Identify which cell holds the provided text, then report its [X, Y] central coordinate. 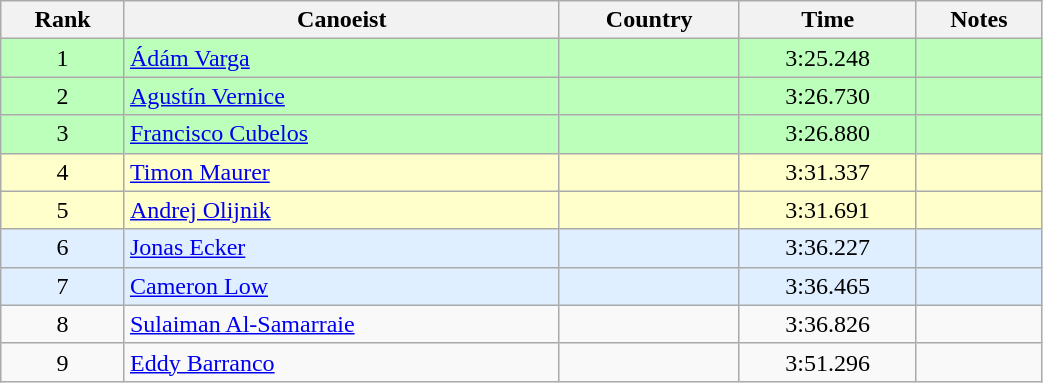
7 [63, 286]
3:25.248 [828, 58]
1 [63, 58]
3:51.296 [828, 362]
Country [649, 20]
3:36.465 [828, 286]
Agustín Vernice [342, 96]
2 [63, 96]
3:36.227 [828, 248]
Rank [63, 20]
5 [63, 210]
6 [63, 248]
3:26.880 [828, 134]
Eddy Barranco [342, 362]
Time [828, 20]
Andrej Olijnik [342, 210]
4 [63, 172]
8 [63, 324]
Timon Maurer [342, 172]
Jonas Ecker [342, 248]
Notes [979, 20]
Ádám Varga [342, 58]
3:26.730 [828, 96]
Francisco Cubelos [342, 134]
Cameron Low [342, 286]
Sulaiman Al-Samarraie [342, 324]
3:36.826 [828, 324]
Canoeist [342, 20]
3:31.691 [828, 210]
9 [63, 362]
3:31.337 [828, 172]
3 [63, 134]
